Capture the cell that displays the provided text and extract its (X, Y) central coordinate. 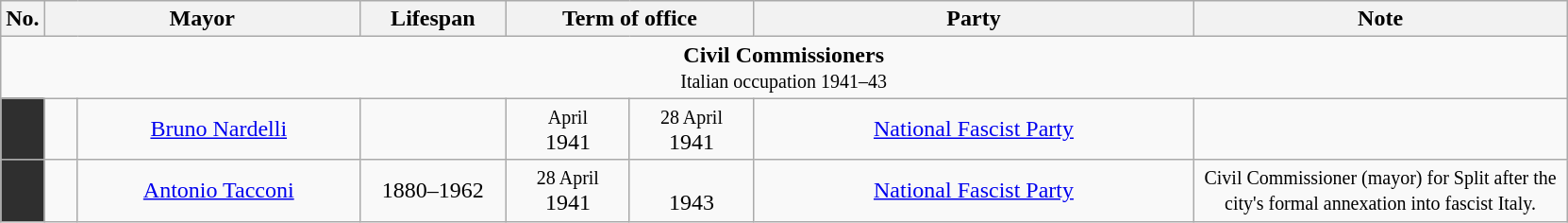
Antonio Tacconi (219, 191)
Civil Commissioner (mayor) for Split after the city's formal annexation into fascist Italy. (1381, 191)
Note (1381, 19)
1943 (691, 191)
April1941 (568, 129)
No. (23, 19)
Lifespan (432, 19)
Civil CommissionersItalian occupation 1941–43 (784, 68)
Bruno Nardelli (219, 129)
Mayor (202, 19)
1880–1962 (432, 191)
Term of office (629, 19)
Party (974, 19)
